Output the (X, Y) coordinate of the center of the cell containing the given text.  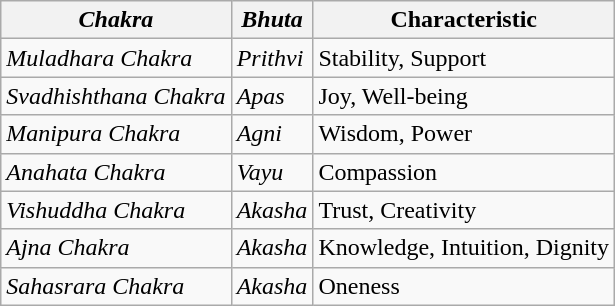
Apas (272, 96)
Svadhishthana Chakra (116, 96)
Ajna Chakra (116, 248)
Stability, Support (464, 58)
Compassion (464, 172)
Wisdom, Power (464, 134)
Characteristic (464, 20)
Trust, Creativity (464, 210)
Anahata Chakra (116, 172)
Prithvi (272, 58)
Muladhara Chakra (116, 58)
Chakra (116, 20)
Manipura Chakra (116, 134)
Oneness (464, 286)
Vayu (272, 172)
Joy, Well-being (464, 96)
Vishuddha Chakra (116, 210)
Agni (272, 134)
Sahasrara Chakra (116, 286)
Bhuta (272, 20)
Knowledge, Intuition, Dignity (464, 248)
